For the text-containing cell, return its midpoint in [X, Y] coordinate format. 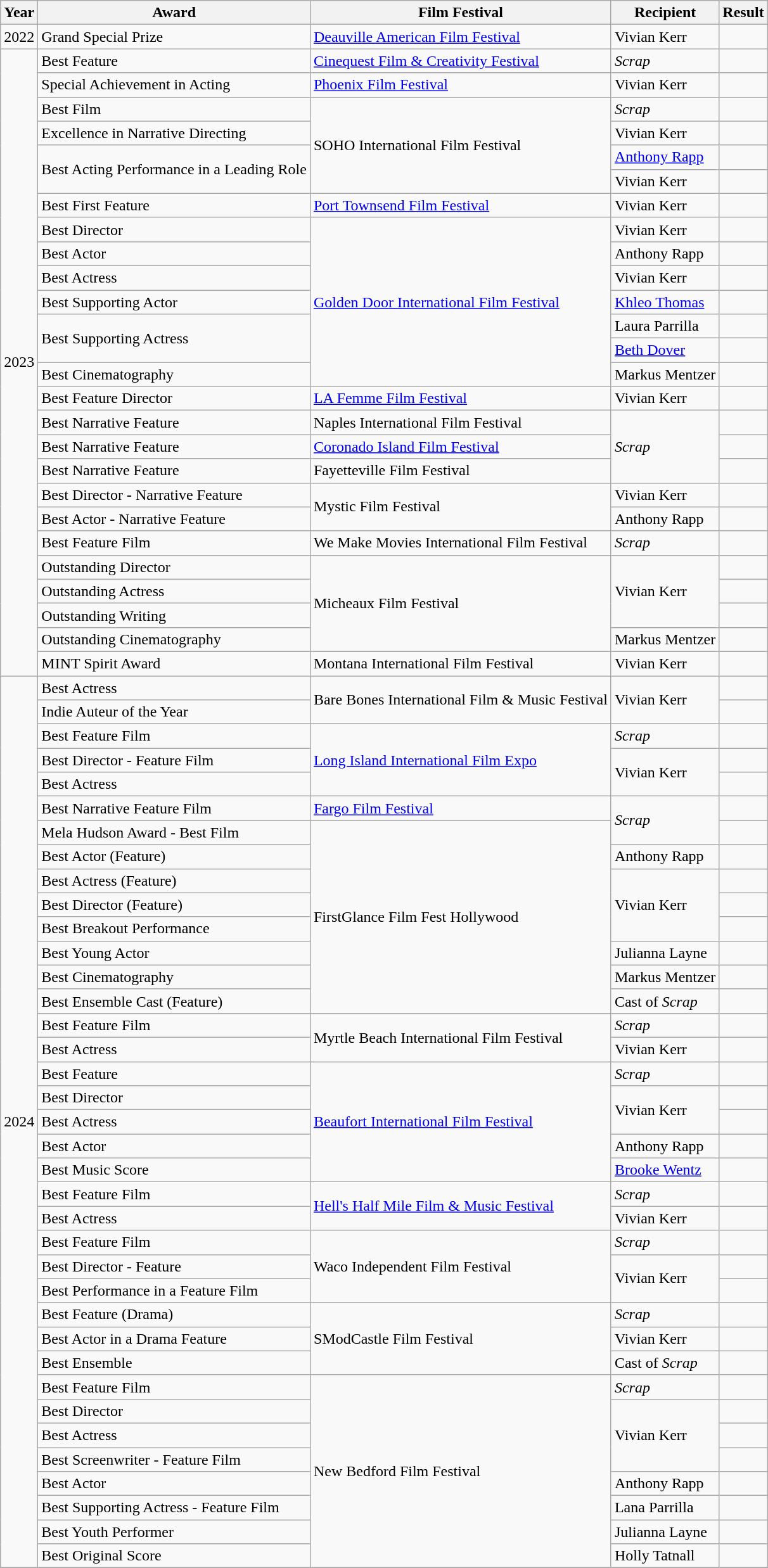
Myrtle Beach International Film Festival [460, 1037]
Hell's Half Mile Film & Music Festival [460, 1206]
Best Youth Performer [174, 1532]
Best Feature Director [174, 398]
Best Supporting Actress - Feature Film [174, 1508]
We Make Movies International Film Festival [460, 543]
Outstanding Writing [174, 615]
Best First Feature [174, 205]
2024 [19, 1121]
Best Screenwriter - Feature Film [174, 1459]
Best Ensemble [174, 1363]
Indie Auteur of the Year [174, 712]
Fargo Film Festival [460, 808]
Naples International Film Festival [460, 423]
Long Island International Film Expo [460, 760]
Result [743, 13]
Brooke Wentz [665, 1170]
Best Feature (Drama) [174, 1315]
Cinequest Film & Creativity Festival [460, 61]
2022 [19, 37]
Golden Door International Film Festival [460, 302]
Bare Bones International Film & Music Festival [460, 699]
Best Director - Narrative Feature [174, 495]
Outstanding Actress [174, 591]
Outstanding Cinematography [174, 639]
Micheaux Film Festival [460, 603]
Beaufort International Film Festival [460, 1122]
Best Actress (Feature) [174, 881]
Best Performance in a Feature Film [174, 1291]
Best Supporting Actor [174, 302]
Best Supporting Actress [174, 338]
Coronado Island Film Festival [460, 447]
FirstGlance Film Fest Hollywood [460, 917]
Best Original Score [174, 1556]
Port Townsend Film Festival [460, 205]
SModCastle Film Festival [460, 1339]
Film Festival [460, 13]
Best Director (Feature) [174, 905]
Khleo Thomas [665, 302]
Best Director - Feature Film [174, 760]
Excellence in Narrative Directing [174, 133]
2023 [19, 362]
Best Film [174, 109]
Best Narrative Feature Film [174, 808]
Best Young Actor [174, 953]
New Bedford Film Festival [460, 1471]
Special Achievement in Acting [174, 85]
Best Ensemble Cast (Feature) [174, 1001]
Best Music Score [174, 1170]
Best Actor - Narrative Feature [174, 519]
Phoenix Film Festival [460, 85]
LA Femme Film Festival [460, 398]
Best Actor (Feature) [174, 857]
Mystic Film Festival [460, 507]
Best Breakout Performance [174, 929]
Laura Parrilla [665, 326]
Outstanding Director [174, 567]
Holly Tatnall [665, 1556]
Grand Special Prize [174, 37]
Recipient [665, 13]
Best Acting Performance in a Leading Role [174, 169]
Award [174, 13]
MINT Spirit Award [174, 663]
Lana Parrilla [665, 1508]
Best Actor in a Drama Feature [174, 1339]
Beth Dover [665, 350]
Year [19, 13]
Best Director - Feature [174, 1266]
Montana International Film Festival [460, 663]
Mela Hudson Award - Best Film [174, 832]
Fayetteville Film Festival [460, 471]
Waco Independent Film Festival [460, 1266]
SOHO International Film Festival [460, 145]
Deauville American Film Festival [460, 37]
